For the text-containing cell, return its midpoint in (X, Y) coordinate format. 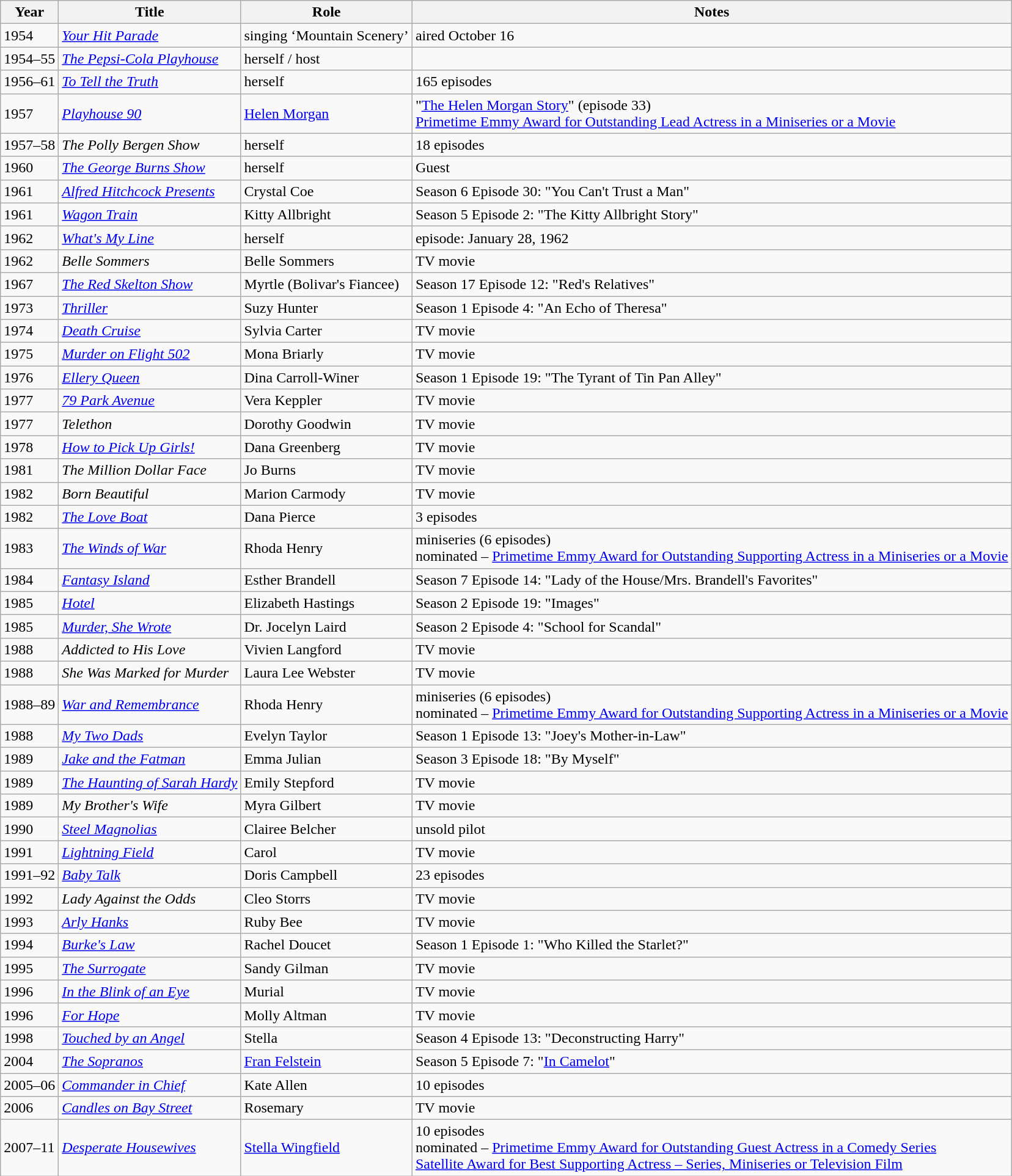
The Sopranos (150, 1061)
Born Beautiful (150, 494)
The Winds of War (150, 549)
1956–61 (29, 82)
Myra Gilbert (326, 806)
The Surrogate (150, 968)
In the Blink of an Eye (150, 992)
2006 (29, 1108)
Rachel Doucet (326, 945)
Addicted to His Love (150, 649)
Jake and the Fatman (150, 759)
1988–89 (29, 704)
1990 (29, 829)
Commander in Chief (150, 1084)
Season 17 Episode 12: "Red's Relatives" (711, 284)
1957 (29, 114)
Notes (711, 12)
Touched by an Angel (150, 1038)
Helen Morgan (326, 114)
Murial (326, 992)
Death Cruise (150, 331)
Esther Brandell (326, 580)
The Pepsi-Cola Playhouse (150, 59)
Marion Carmody (326, 494)
Ruby Bee (326, 922)
1983 (29, 549)
singing ‘Mountain Scenery’ (326, 35)
Molly Altman (326, 1015)
1991 (29, 852)
Murder on Flight 502 (150, 354)
Lady Against the Odds (150, 899)
Season 6 Episode 30: "You Can't Trust a Man" (711, 191)
Desperate Housewives (150, 1148)
Lightning Field (150, 852)
Wagon Train (150, 214)
1967 (29, 284)
herself / host (326, 59)
Burke's Law (150, 945)
Dr. Jocelyn Laird (326, 626)
1973 (29, 307)
Stella (326, 1038)
Dana Greenberg (326, 447)
Fantasy Island (150, 580)
The Haunting of Sarah Hardy (150, 783)
165 episodes (711, 82)
1998 (29, 1038)
1991–92 (29, 875)
Candles on Bay Street (150, 1108)
The Polly Bergen Show (150, 145)
Season 1 Episode 19: "The Tyrant of Tin Pan Alley" (711, 378)
1993 (29, 922)
Fran Felstein (326, 1061)
Guest (711, 168)
What's My Line (150, 238)
Kate Allen (326, 1084)
1981 (29, 470)
She Was Marked for Murder (150, 673)
The George Burns Show (150, 168)
Carol (326, 852)
79 Park Avenue (150, 401)
Season 5 Episode 2: "The Kitty Allbright Story" (711, 214)
Season 2 Episode 19: "Images" (711, 603)
Thriller (150, 307)
Clairee Belcher (326, 829)
1976 (29, 378)
Your Hit Parade (150, 35)
Season 5 Episode 7: "In Camelot" (711, 1061)
2007–11 (29, 1148)
1984 (29, 580)
Dorothy Goodwin (326, 424)
1954–55 (29, 59)
Jo Burns (326, 470)
Kitty Allbright (326, 214)
For Hope (150, 1015)
aired October 16 (711, 35)
1957–58 (29, 145)
Season 4 Episode 13: "Deconstructing Harry" (711, 1038)
Rosemary (326, 1108)
1975 (29, 354)
Emily Stepford (326, 783)
1960 (29, 168)
Season 3 Episode 18: "By Myself" (711, 759)
Suzy Hunter (326, 307)
My Brother's Wife (150, 806)
2005–06 (29, 1084)
Emma Julian (326, 759)
Vera Keppler (326, 401)
1992 (29, 899)
23 episodes (711, 875)
Hotel (150, 603)
Telethon (150, 424)
Season 1 Episode 13: "Joey's Mother-in-Law" (711, 736)
unsold pilot (711, 829)
Cleo Storrs (326, 899)
My Two Dads (150, 736)
Steel Magnolias (150, 829)
Role (326, 12)
10 episodes (711, 1084)
18 episodes (711, 145)
Myrtle (Bolivar's Fiancee) (326, 284)
Sandy Gilman (326, 968)
Ellery Queen (150, 378)
"The Helen Morgan Story" (episode 33)Primetime Emmy Award for Outstanding Lead Actress in a Miniseries or a Movie (711, 114)
The Red Skelton Show (150, 284)
The Million Dollar Face (150, 470)
Playhouse 90 (150, 114)
1995 (29, 968)
Stella Wingfield (326, 1148)
1994 (29, 945)
Vivien Langford (326, 649)
Arly Hanks (150, 922)
1954 (29, 35)
Alfred Hitchcock Presents (150, 191)
Season 2 Episode 4: "School for Scandal" (711, 626)
Mona Briarly (326, 354)
Laura Lee Webster (326, 673)
Crystal Coe (326, 191)
Evelyn Taylor (326, 736)
Elizabeth Hastings (326, 603)
1978 (29, 447)
1974 (29, 331)
episode: January 28, 1962 (711, 238)
War and Remembrance (150, 704)
Dana Pierce (326, 517)
Season 1 Episode 4: "An Echo of Theresa" (711, 307)
Season 7 Episode 14: "Lady of the House/Mrs. Brandell's Favorites" (711, 580)
The Love Boat (150, 517)
Murder, She Wrote (150, 626)
Title (150, 12)
How to Pick Up Girls! (150, 447)
To Tell the Truth (150, 82)
3 episodes (711, 517)
2004 (29, 1061)
Doris Campbell (326, 875)
Baby Talk (150, 875)
Year (29, 12)
Dina Carroll-Winer (326, 378)
Sylvia Carter (326, 331)
Season 1 Episode 1: "Who Killed the Starlet?" (711, 945)
